Search for the cell housing the specified text and yield its [X, Y] center coordinate. 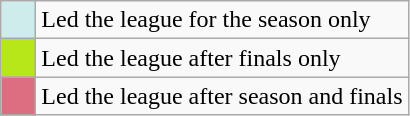
Led the league after season and finals [222, 96]
Led the league after finals only [222, 58]
Led the league for the season only [222, 20]
